For the text-containing cell, return its midpoint in (X, Y) coordinate format. 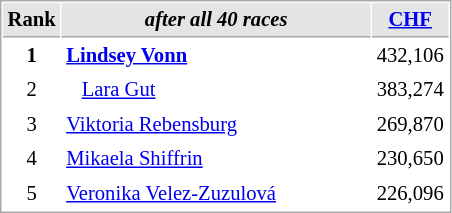
4 (32, 158)
269,870 (410, 124)
3 (32, 124)
CHF (410, 20)
226,096 (410, 194)
Lara Gut (216, 90)
383,274 (410, 90)
Rank (32, 20)
230,650 (410, 158)
Mikaela Shiffrin (216, 158)
Veronika Velez-Zuzulová (216, 194)
5 (32, 194)
432,106 (410, 56)
Lindsey Vonn (216, 56)
1 (32, 56)
2 (32, 90)
Viktoria Rebensburg (216, 124)
after all 40 races (216, 20)
